Scan for the cell matching the given text and deliver its (x, y) coordinate at center. 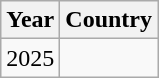
Year (30, 20)
2025 (30, 58)
Country (109, 20)
